Search for the cell housing the specified text and yield its (X, Y) center coordinate. 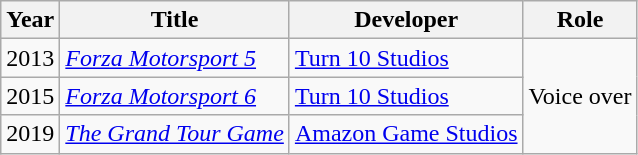
Voice over (580, 96)
2013 (30, 58)
Title (175, 20)
Forza Motorsport 5 (175, 58)
Developer (406, 20)
2019 (30, 134)
Role (580, 20)
The Grand Tour Game (175, 134)
Amazon Game Studios (406, 134)
2015 (30, 96)
Forza Motorsport 6 (175, 96)
Year (30, 20)
